For the text-containing cell, return its midpoint in [X, Y] coordinate format. 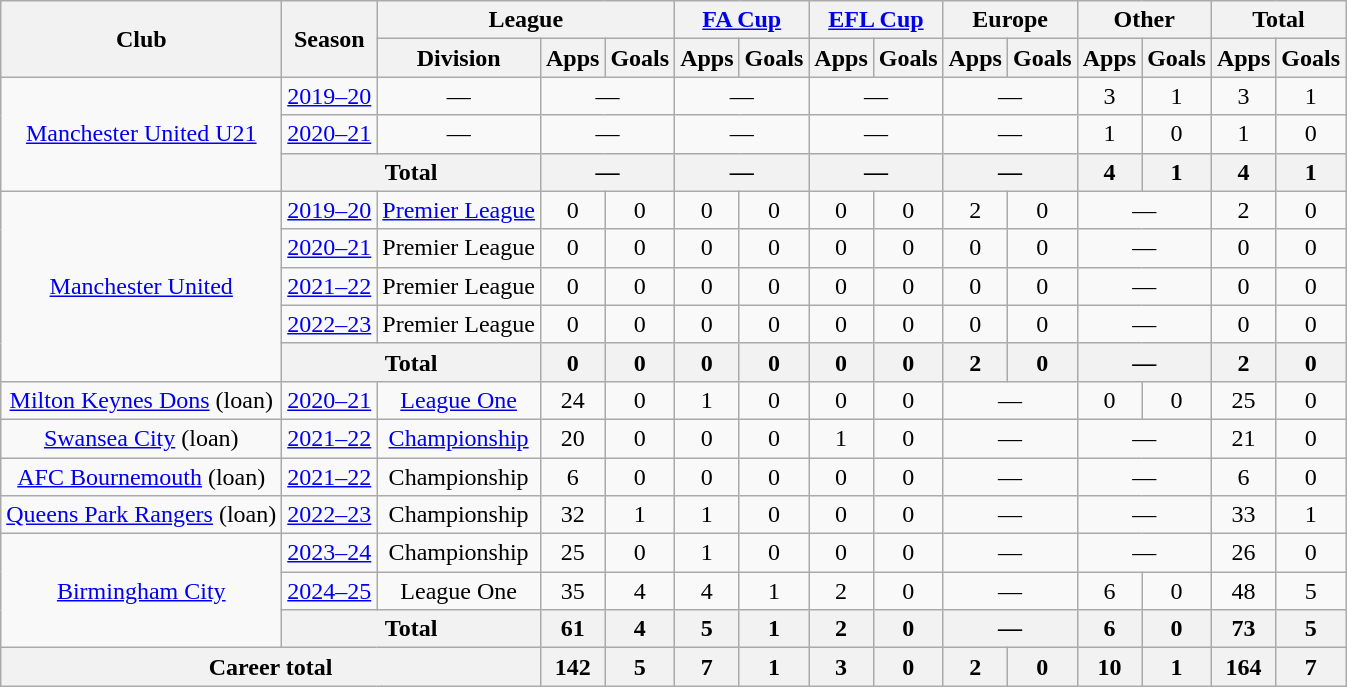
Manchester United U21 [142, 134]
Division [459, 58]
League [526, 20]
33 [1243, 515]
21 [1243, 438]
Club [142, 39]
Manchester United [142, 286]
26 [1243, 553]
Milton Keynes Dons (loan) [142, 400]
61 [572, 629]
10 [1109, 667]
Europe [1010, 20]
32 [572, 515]
Season [330, 39]
20 [572, 438]
2024–25 [330, 591]
24 [572, 400]
Other [1144, 20]
FA Cup [742, 20]
Birmingham City [142, 591]
AFC Bournemouth (loan) [142, 477]
73 [1243, 629]
48 [1243, 591]
EFL Cup [876, 20]
142 [572, 667]
Career total [271, 667]
2023–24 [330, 553]
164 [1243, 667]
Queens Park Rangers (loan) [142, 515]
35 [572, 591]
Swansea City (loan) [142, 438]
